Locate the cell with the specified text and output its [X, Y] center coordinate. 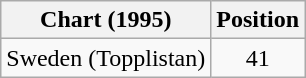
Position [258, 20]
Sweden (Topplistan) [106, 58]
Chart (1995) [106, 20]
41 [258, 58]
